Return (X, Y) of the center of cell containing provided text 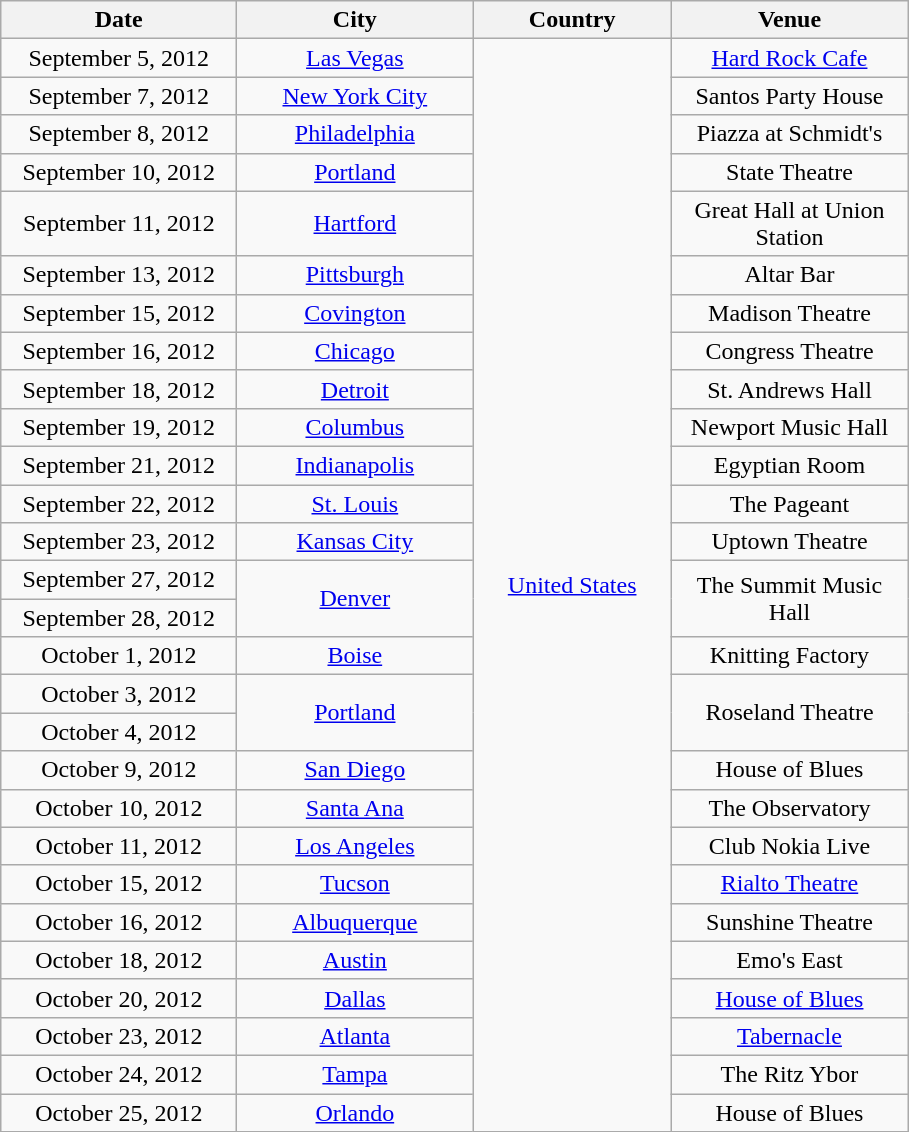
September 7, 2012 (119, 96)
Santa Ana (355, 808)
October 20, 2012 (119, 998)
September 28, 2012 (119, 618)
Santos Party House (789, 96)
Tampa (355, 1074)
September 23, 2012 (119, 542)
September 16, 2012 (119, 351)
New York City (355, 96)
Denver (355, 599)
October 4, 2012 (119, 732)
Egyptian Room (789, 465)
Pittsburgh (355, 275)
September 11, 2012 (119, 224)
Orlando (355, 1113)
City (355, 20)
Indianapolis (355, 465)
Sunshine Theatre (789, 922)
Philadelphia (355, 134)
September 10, 2012 (119, 172)
Great Hall at Union Station (789, 224)
October 23, 2012 (119, 1036)
October 24, 2012 (119, 1074)
Uptown Theatre (789, 542)
Altar Bar (789, 275)
Hartford (355, 224)
St. Andrews Hall (789, 389)
Kansas City (355, 542)
Hard Rock Cafe (789, 58)
Los Angeles (355, 846)
October 1, 2012 (119, 656)
Rialto Theatre (789, 884)
Chicago (355, 351)
Austin (355, 960)
Piazza at Schmidt's (789, 134)
The Observatory (789, 808)
Albuquerque (355, 922)
Tucson (355, 884)
The Summit Music Hall (789, 599)
Boise (355, 656)
October 15, 2012 (119, 884)
Tabernacle (789, 1036)
The Pageant (789, 503)
September 21, 2012 (119, 465)
Detroit (355, 389)
Atlanta (355, 1036)
Madison Theatre (789, 313)
Roseland Theatre (789, 713)
September 13, 2012 (119, 275)
Newport Music Hall (789, 427)
San Diego (355, 770)
Covington (355, 313)
October 25, 2012 (119, 1113)
October 16, 2012 (119, 922)
September 19, 2012 (119, 427)
Country (572, 20)
United States (572, 586)
Venue (789, 20)
St. Louis (355, 503)
Congress Theatre (789, 351)
Emo's East (789, 960)
September 5, 2012 (119, 58)
September 18, 2012 (119, 389)
Knitting Factory (789, 656)
October 3, 2012 (119, 694)
October 9, 2012 (119, 770)
The Ritz Ybor (789, 1074)
Club Nokia Live (789, 846)
Columbus (355, 427)
October 10, 2012 (119, 808)
October 11, 2012 (119, 846)
September 15, 2012 (119, 313)
September 22, 2012 (119, 503)
State Theatre (789, 172)
October 18, 2012 (119, 960)
Dallas (355, 998)
Las Vegas (355, 58)
Date (119, 20)
September 27, 2012 (119, 580)
September 8, 2012 (119, 134)
